Find where the given text appears and provide that cell's center as [x, y] coordinate. 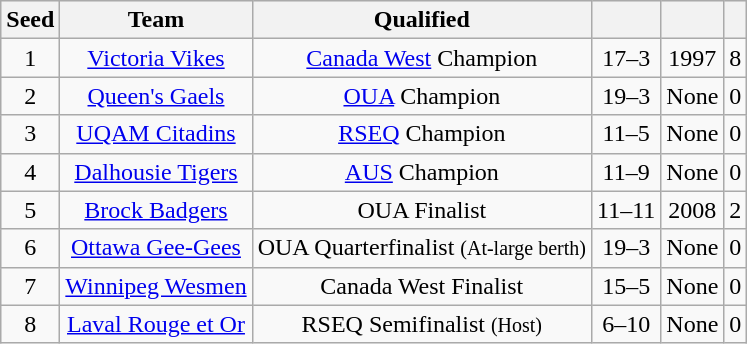
Dalhousie Tigers [156, 172]
11–5 [626, 134]
6 [30, 248]
5 [30, 210]
AUS Champion [422, 172]
RSEQ Champion [422, 134]
Laval Rouge et Or [156, 324]
UQAM Citadins [156, 134]
7 [30, 286]
RSEQ Semifinalist (Host) [422, 324]
15–5 [626, 286]
Qualified [422, 20]
OUA Finalist [422, 210]
Brock Badgers [156, 210]
Team [156, 20]
OUA Quarterfinalist (At-large berth) [422, 248]
6–10 [626, 324]
Canada West Finalist [422, 286]
OUA Champion [422, 96]
3 [30, 134]
4 [30, 172]
Ottawa Gee-Gees [156, 248]
Winnipeg Wesmen [156, 286]
Victoria Vikes [156, 58]
1997 [692, 58]
Queen's Gaels [156, 96]
11–9 [626, 172]
Seed [30, 20]
11–11 [626, 210]
Canada West Champion [422, 58]
2008 [692, 210]
17–3 [626, 58]
1 [30, 58]
